Extract the [X, Y] coordinate from the center of the cell holding the provided text.  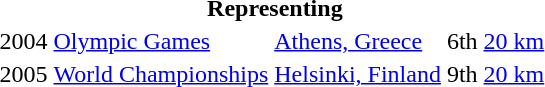
Athens, Greece [358, 41]
6th [462, 41]
Olympic Games [161, 41]
